From the cell containing the given text, extract its center point as [x, y] coordinate. 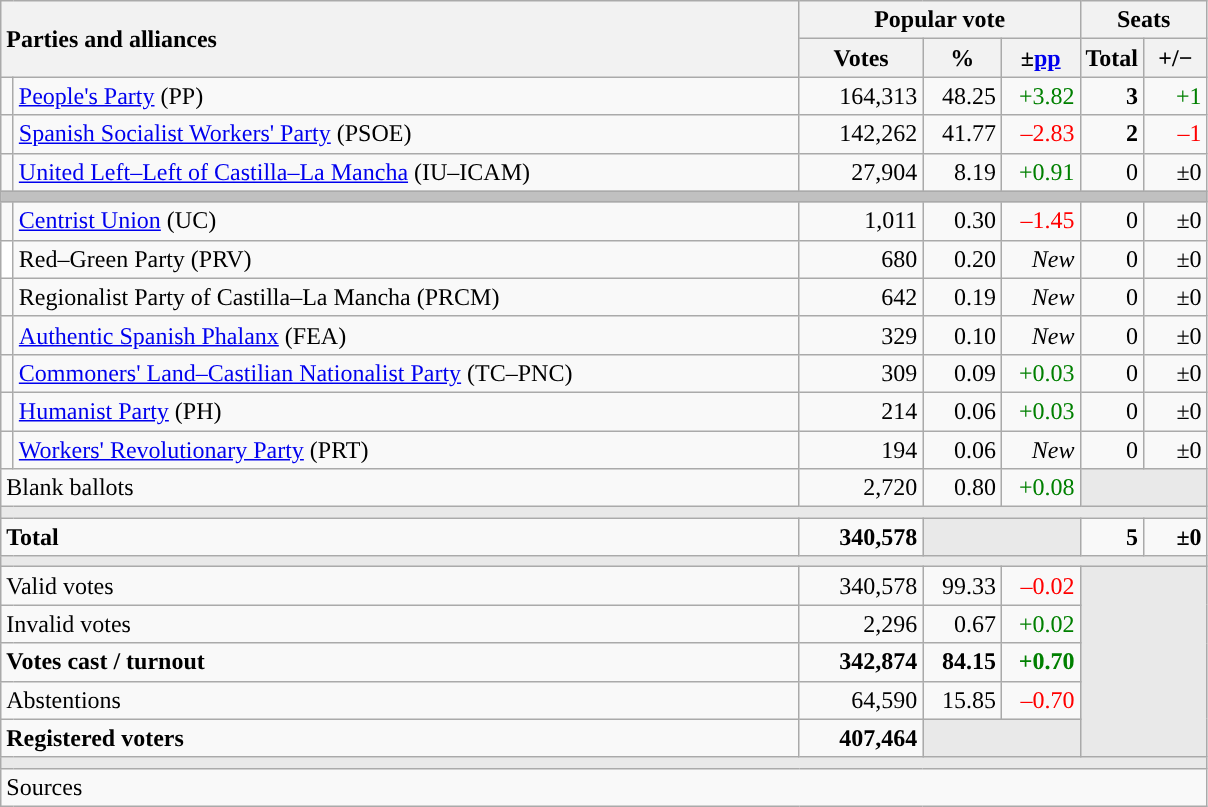
84.15 [962, 662]
15.85 [962, 700]
Regionalist Party of Castilla–La Mancha (PRCM) [406, 297]
642 [861, 297]
Commoners' Land–Castilian Nationalist Party (TC–PNC) [406, 373]
2,296 [861, 624]
5 [1112, 537]
% [962, 58]
Votes cast / turnout [400, 662]
United Left–Left of Castilla–La Mancha (IU–ICAM) [406, 172]
0.20 [962, 259]
41.77 [962, 134]
Authentic Spanish Phalanx (FEA) [406, 335]
Invalid votes [400, 624]
0.19 [962, 297]
–1 [1176, 134]
680 [861, 259]
0.30 [962, 221]
Abstentions [400, 700]
Registered voters [400, 738]
1,011 [861, 221]
Sources [604, 787]
0.67 [962, 624]
64,590 [861, 700]
+/− [1176, 58]
Blank ballots [400, 488]
0.80 [962, 488]
99.33 [962, 586]
±pp [1040, 58]
+0.70 [1040, 662]
27,904 [861, 172]
+3.82 [1040, 96]
0.10 [962, 335]
309 [861, 373]
Centrist Union (UC) [406, 221]
–0.02 [1040, 586]
Spanish Socialist Workers' Party (PSOE) [406, 134]
People's Party (PP) [406, 96]
Red–Green Party (PRV) [406, 259]
+1 [1176, 96]
214 [861, 411]
–1.45 [1040, 221]
342,874 [861, 662]
–0.70 [1040, 700]
Seats [1144, 20]
+0.08 [1040, 488]
142,262 [861, 134]
Popular vote [940, 20]
–2.83 [1040, 134]
2,720 [861, 488]
48.25 [962, 96]
164,313 [861, 96]
3 [1112, 96]
Humanist Party (PH) [406, 411]
Votes [861, 58]
0.09 [962, 373]
407,464 [861, 738]
194 [861, 449]
2 [1112, 134]
Parties and alliances [400, 39]
Valid votes [400, 586]
Workers' Revolutionary Party (PRT) [406, 449]
+0.91 [1040, 172]
+0.02 [1040, 624]
8.19 [962, 172]
329 [861, 335]
